Scan for the cell matching the given text and deliver its (X, Y) coordinate at center. 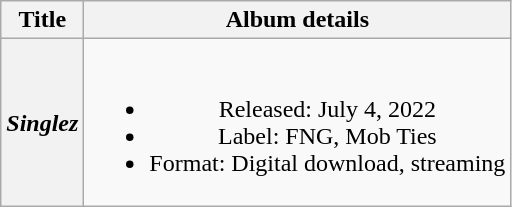
Title (42, 20)
Album details (298, 20)
Released: July 4, 2022Label: FNG, Mob TiesFormat: Digital download, streaming (298, 122)
Singlez (42, 122)
